Identify which cell holds the provided text, then report its [X, Y] central coordinate. 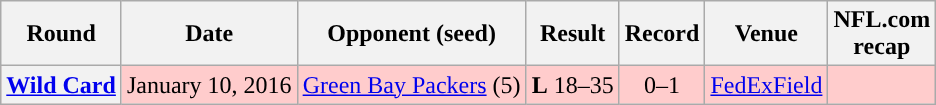
Green Bay Packers (5) [412, 85]
Round [62, 34]
Opponent (seed) [412, 34]
NFL.comrecap [882, 34]
Record [662, 34]
Date [209, 34]
January 10, 2016 [209, 85]
Wild Card [62, 85]
Venue [766, 34]
0–1 [662, 85]
L 18–35 [572, 85]
Result [572, 34]
FedExField [766, 85]
